Return the (X, Y) coordinate for the center point of the cell that contains the specified text.  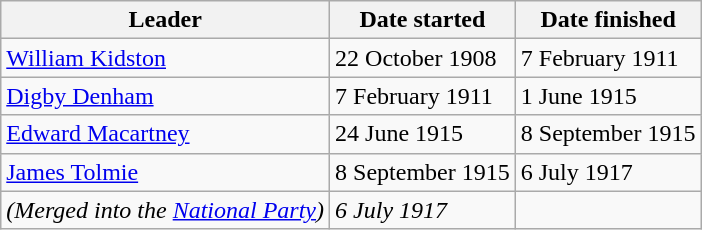
22 October 1908 (423, 58)
James Tolmie (166, 172)
Leader (166, 20)
Edward Macartney (166, 134)
Digby Denham (166, 96)
Date finished (608, 20)
Date started (423, 20)
24 June 1915 (423, 134)
William Kidston (166, 58)
(Merged into the National Party) (166, 210)
1 June 1915 (608, 96)
